Locate the cell with the specified text and output its [x, y] center coordinate. 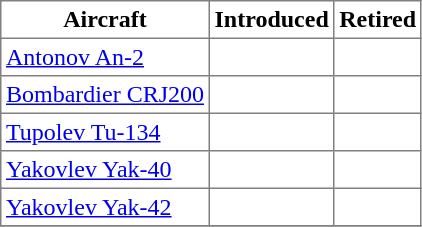
Aircraft [105, 20]
Yakovlev Yak-42 [105, 207]
Yakovlev Yak-40 [105, 170]
Tupolev Tu-134 [105, 132]
Bombardier CRJ200 [105, 95]
Antonov An-2 [105, 57]
Introduced [272, 20]
Retired [378, 20]
